Output the [x, y] coordinate of the center of the cell containing the given text.  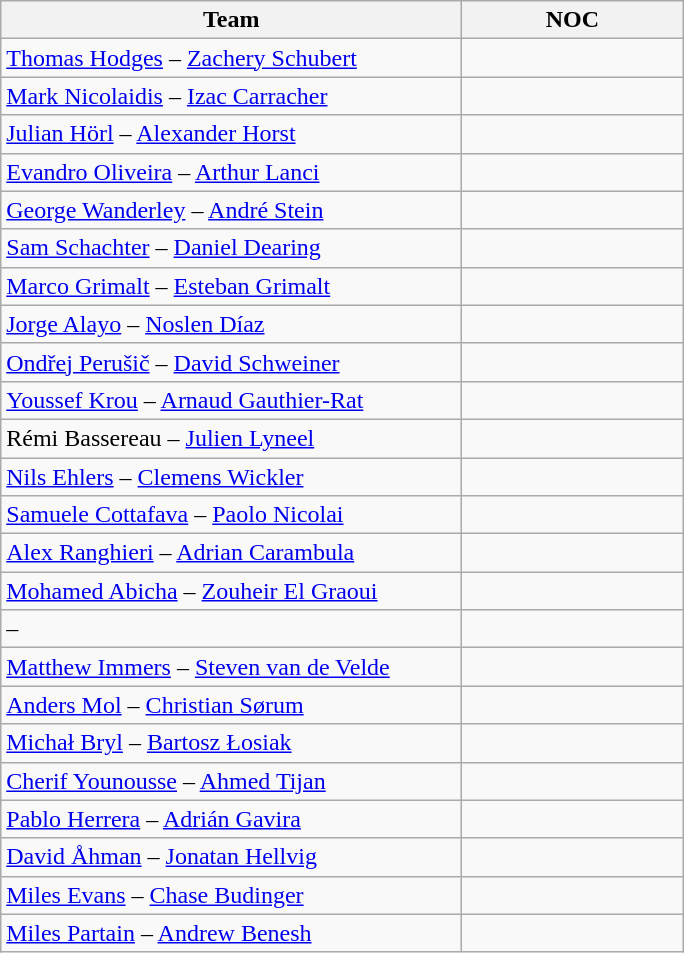
Miles Partain – Andrew Benesh [232, 933]
Nils Ehlers – Clemens Wickler [232, 477]
Ondřej Perušič – David Schweiner [232, 362]
Rémi Bassereau – Julien Lyneel [232, 438]
– [232, 629]
Anders Mol – Christian Sørum [232, 705]
Julian Hörl – Alexander Horst [232, 134]
Evandro Oliveira – Arthur Lanci [232, 172]
Team [232, 20]
Mark Nicolaidis – Izac Carracher [232, 96]
Thomas Hodges – Zachery Schubert [232, 58]
Jorge Alayo – Noslen Díaz [232, 324]
Mohamed Abicha – Zouheir El Graoui [232, 591]
Miles Evans – Chase Budinger [232, 895]
Marco Grimalt – Esteban Grimalt [232, 286]
Matthew Immers – Steven van de Velde [232, 667]
Youssef Krou – Arnaud Gauthier-Rat [232, 400]
David Åhman – Jonatan Hellvig [232, 857]
Samuele Cottafava – Paolo Nicolai [232, 515]
Pablo Herrera – Adrián Gavira [232, 819]
Sam Schachter – Daniel Dearing [232, 248]
George Wanderley – André Stein [232, 210]
Michał Bryl – Bartosz Łosiak [232, 743]
Cherif Younousse – Ahmed Tijan [232, 781]
Alex Ranghieri – Adrian Carambula [232, 553]
NOC [572, 20]
